Locate the cell with the specified text and output its [X, Y] center coordinate. 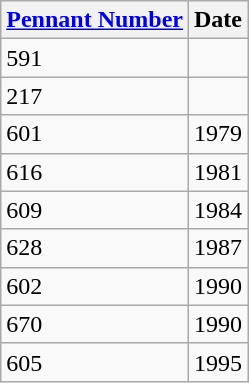
1979 [218, 134]
Date [218, 20]
1987 [218, 248]
628 [95, 248]
Pennant Number [95, 20]
605 [95, 362]
602 [95, 286]
217 [95, 96]
1984 [218, 210]
616 [95, 172]
591 [95, 58]
1995 [218, 362]
609 [95, 210]
1981 [218, 172]
670 [95, 324]
601 [95, 134]
